Detect which cell encompasses the target text, then output its (X, Y) center coordinate. 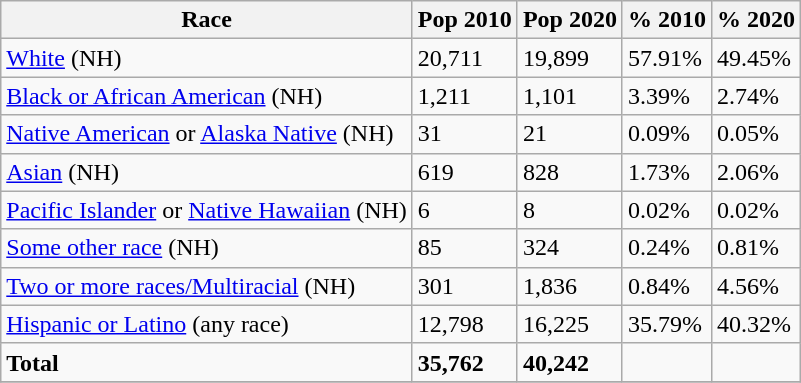
8 (570, 210)
Some other race (NH) (207, 248)
Asian (NH) (207, 172)
Native American or Alaska Native (NH) (207, 134)
Race (207, 20)
35,762 (464, 362)
2.06% (756, 172)
% 2010 (666, 20)
% 2020 (756, 20)
40.32% (756, 324)
3.39% (666, 96)
1,211 (464, 96)
12,798 (464, 324)
85 (464, 248)
0.09% (666, 134)
1.73% (666, 172)
21 (570, 134)
1,101 (570, 96)
40,242 (570, 362)
619 (464, 172)
Two or more races/Multiracial (NH) (207, 286)
0.24% (666, 248)
1,836 (570, 286)
Hispanic or Latino (any race) (207, 324)
Black or African American (NH) (207, 96)
0.84% (666, 286)
35.79% (666, 324)
0.05% (756, 134)
19,899 (570, 58)
828 (570, 172)
2.74% (756, 96)
Pacific Islander or Native Hawaiian (NH) (207, 210)
4.56% (756, 286)
31 (464, 134)
324 (570, 248)
Pop 2010 (464, 20)
0.81% (756, 248)
Total (207, 362)
16,225 (570, 324)
57.91% (666, 58)
White (NH) (207, 58)
301 (464, 286)
49.45% (756, 58)
20,711 (464, 58)
Pop 2020 (570, 20)
6 (464, 210)
